Output the (X, Y) coordinate of the center of the cell containing the given text.  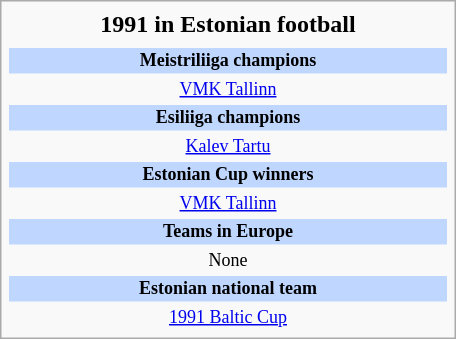
Kalev Tartu (228, 147)
Teams in Europe (228, 232)
1991 in Estonian football (228, 24)
1991 Baltic Cup (228, 318)
Esiliiga champions (228, 118)
Meistriliiga champions (228, 61)
Estonian Cup winners (228, 175)
None (228, 261)
Estonian national team (228, 289)
